From the cell containing the given text, extract its center point as [x, y] coordinate. 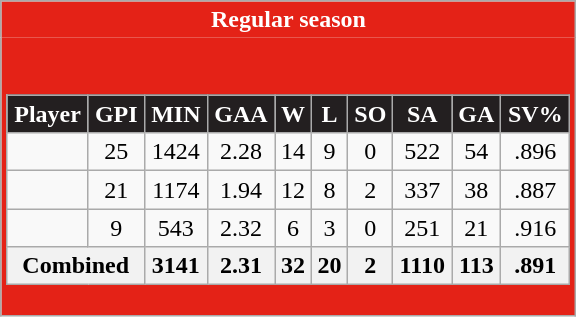
Combined [76, 266]
GA [476, 114]
MIN [176, 114]
113 [476, 266]
14 [294, 152]
543 [176, 228]
337 [422, 190]
6 [294, 228]
GPI [116, 114]
2.32 [240, 228]
W [294, 114]
.896 [536, 152]
251 [422, 228]
GAA [240, 114]
1.94 [240, 190]
32 [294, 266]
54 [476, 152]
.891 [536, 266]
20 [330, 266]
25 [116, 152]
12 [294, 190]
1110 [422, 266]
Regular season [288, 20]
SA [422, 114]
3 [330, 228]
8 [330, 190]
L [330, 114]
SV% [536, 114]
2.28 [240, 152]
1174 [176, 190]
SO [370, 114]
3141 [176, 266]
38 [476, 190]
522 [422, 152]
Player [48, 114]
.887 [536, 190]
1424 [176, 152]
2.31 [240, 266]
.916 [536, 228]
